Locate the cell with the specified text and output its [x, y] center coordinate. 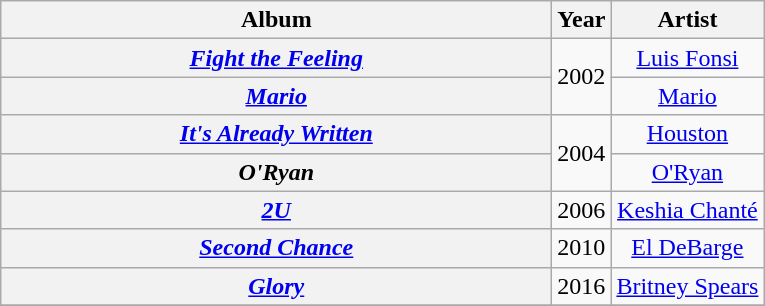
2002 [582, 77]
Second Chance [276, 248]
2010 [582, 248]
2016 [582, 286]
Houston [688, 134]
Luis Fonsi [688, 58]
Album [276, 20]
2U [276, 210]
Britney Spears [688, 286]
It's Already Written [276, 134]
2004 [582, 153]
Artist [688, 20]
Glory [276, 286]
El DeBarge [688, 248]
Fight the Feeling [276, 58]
Keshia Chanté [688, 210]
Year [582, 20]
2006 [582, 210]
